Return the (x, y) coordinate for the center point of the cell that contains the specified text.  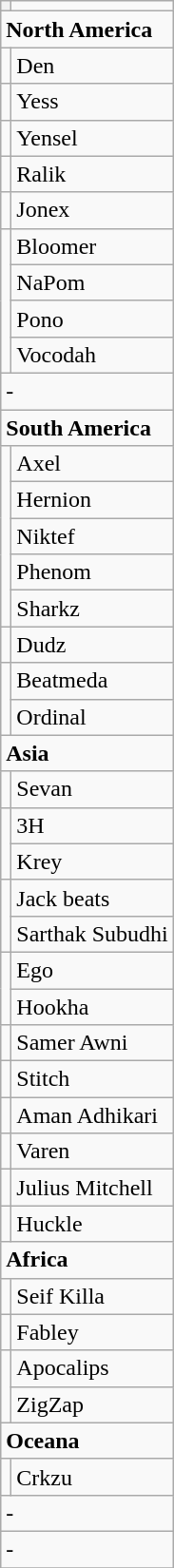
Hernion (92, 500)
Yess (92, 102)
Africa (87, 1260)
Ego (92, 970)
Phenom (92, 572)
Stitch (92, 1079)
Aman Adhikari (92, 1115)
Sevan (92, 789)
Jack beats (92, 898)
Varen (92, 1152)
Niktef (92, 536)
3H (92, 825)
Axel (92, 464)
ZigZap (92, 1404)
Jonex (92, 210)
Pono (92, 319)
Seif Killa (92, 1296)
Ordinal (92, 717)
Yensel (92, 138)
NaPom (92, 282)
South America (87, 427)
Den (92, 66)
Sarthak Subudhi (92, 934)
Dudz (92, 645)
Krey (92, 861)
Fabley (92, 1332)
Huckle (92, 1224)
Vocodah (92, 355)
Ralik (92, 174)
Oceana (87, 1441)
Crkzu (92, 1477)
North America (87, 29)
Hookha (92, 1007)
Sharkz (92, 609)
Beatmeda (92, 681)
Asia (87, 753)
Apocalips (92, 1368)
Bloomer (92, 246)
Julius Mitchell (92, 1188)
Samer Awni (92, 1043)
